Determine the (X, Y) coordinate at the center of the cell enclosing the given text.  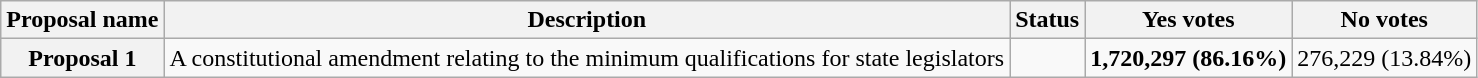
Status (1048, 20)
Description (587, 20)
1,720,297 (86.16%) (1188, 58)
276,229 (13.84%) (1384, 58)
Proposal 1 (82, 58)
Proposal name (82, 20)
Yes votes (1188, 20)
A constitutional amendment relating to the minimum qualifications for state legislators (587, 58)
No votes (1384, 20)
